For the text-containing cell, return its midpoint in (x, y) coordinate format. 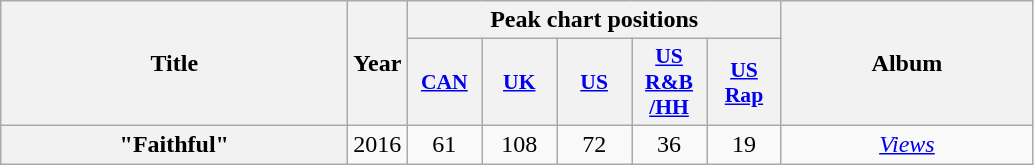
USRap (744, 82)
19 (744, 144)
72 (594, 144)
CAN (444, 82)
"Faithful" (174, 144)
Album (906, 64)
Peak chart positions (594, 20)
61 (444, 144)
US (594, 82)
Views (906, 144)
UK (520, 82)
Title (174, 64)
36 (670, 144)
Year (378, 64)
108 (520, 144)
2016 (378, 144)
USR&B/HH (670, 82)
